Extract the (x, y) coordinate from the center of the cell holding the provided text.  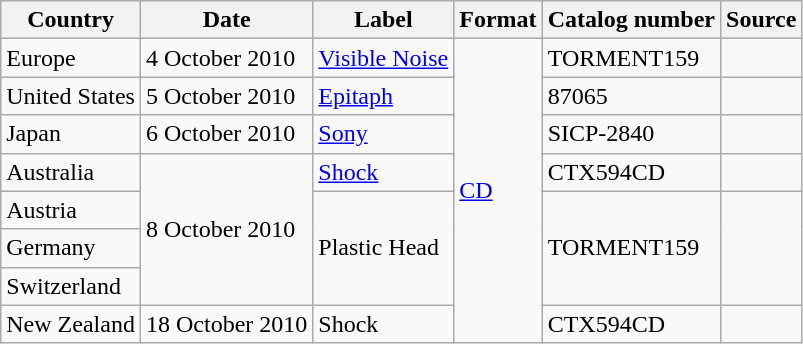
4 October 2010 (226, 58)
Date (226, 20)
New Zealand (71, 324)
Visible Noise (384, 58)
Europe (71, 58)
United States (71, 96)
Source (762, 20)
8 October 2010 (226, 229)
Switzerland (71, 286)
Germany (71, 248)
CD (498, 191)
Epitaph (384, 96)
Japan (71, 134)
Sony (384, 134)
Catalog number (631, 20)
Country (71, 20)
SICP-2840 (631, 134)
Label (384, 20)
87065 (631, 96)
Austria (71, 210)
6 October 2010 (226, 134)
Format (498, 20)
Plastic Head (384, 248)
Australia (71, 172)
18 October 2010 (226, 324)
5 October 2010 (226, 96)
